Extract the [x, y] coordinate from the center of the cell holding the provided text.  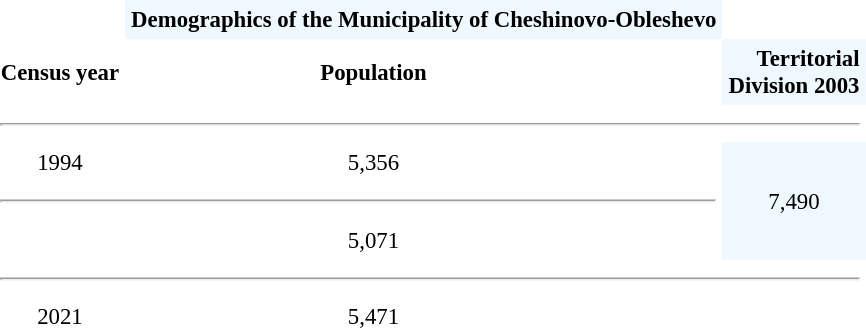
TerritorialDivision 2003 [794, 72]
Demographics of the Municipality of Cheshinovo-Obleshevo [424, 20]
5,071 [374, 240]
Population [374, 72]
5,356 [374, 162]
7,490 [794, 202]
